Pinpoint the cell where the given text exists, returning its [X, Y] midpoint coordinate. 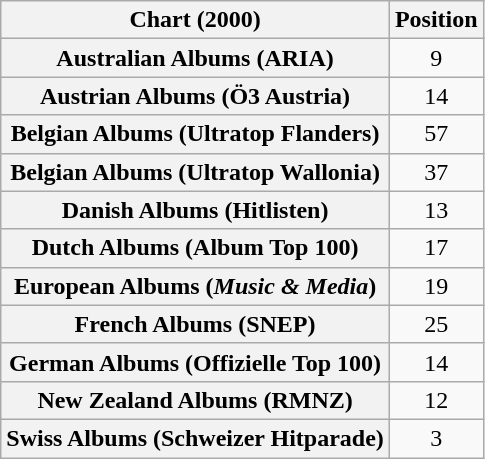
37 [436, 172]
17 [436, 248]
Dutch Albums (Album Top 100) [196, 248]
European Albums (Music & Media) [196, 286]
New Zealand Albums (RMNZ) [196, 400]
Austrian Albums (Ö3 Austria) [196, 96]
German Albums (Offizielle Top 100) [196, 362]
Belgian Albums (Ultratop Wallonia) [196, 172]
Chart (2000) [196, 20]
12 [436, 400]
Australian Albums (ARIA) [196, 58]
9 [436, 58]
13 [436, 210]
3 [436, 438]
25 [436, 324]
Swiss Albums (Schweizer Hitparade) [196, 438]
57 [436, 134]
Position [436, 20]
French Albums (SNEP) [196, 324]
Danish Albums (Hitlisten) [196, 210]
Belgian Albums (Ultratop Flanders) [196, 134]
19 [436, 286]
